Return the [x, y] coordinate for the center point of the cell that contains the specified text.  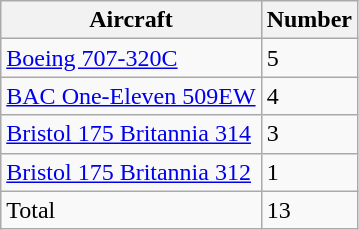
3 [309, 134]
BAC One-Eleven 509EW [131, 96]
Bristol 175 Britannia 314 [131, 134]
5 [309, 58]
Aircraft [131, 20]
Number [309, 20]
13 [309, 210]
Bristol 175 Britannia 312 [131, 172]
4 [309, 96]
Total [131, 210]
1 [309, 172]
Boeing 707-320C [131, 58]
